Identify which cell holds the provided text, then report its (x, y) central coordinate. 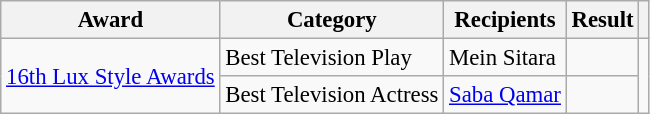
Best Television Play (332, 58)
Category (332, 20)
Mein Sitara (506, 58)
Recipients (506, 20)
16th Lux Style Awards (110, 76)
Award (110, 20)
Best Television Actress (332, 95)
Result (602, 20)
Saba Qamar (506, 95)
